Pinpoint the cell where the given text exists, returning its [X, Y] midpoint coordinate. 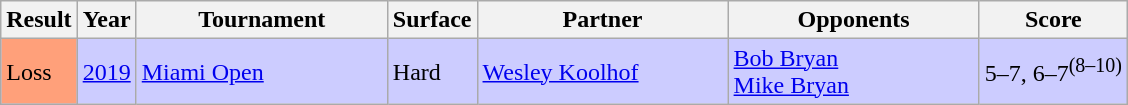
Bob Bryan Mike Bryan [854, 72]
Partner [602, 20]
Surface [432, 20]
Loss [39, 72]
Year [106, 20]
Hard [432, 72]
5–7, 6–7(8–10) [1053, 72]
Result [39, 20]
Wesley Koolhof [602, 72]
Miami Open [262, 72]
Opponents [854, 20]
Tournament [262, 20]
2019 [106, 72]
Score [1053, 20]
